Scan for the cell matching the given text and deliver its [X, Y] coordinate at center. 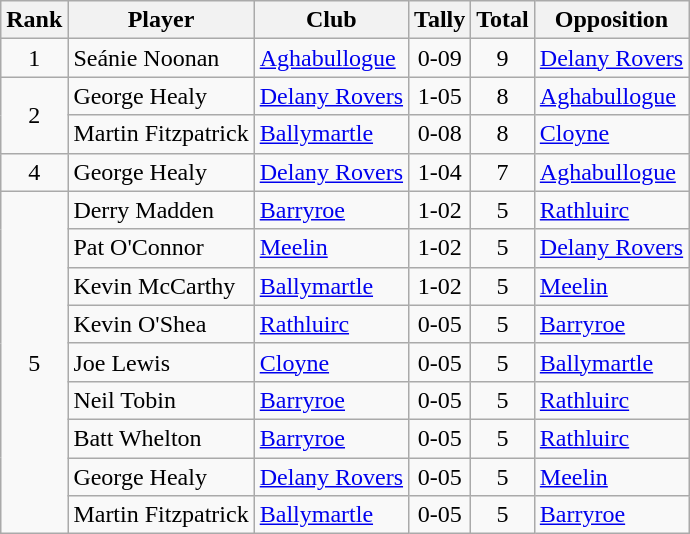
Kevin O'Shea [161, 324]
4 [34, 172]
Neil Tobin [161, 400]
0-08 [440, 134]
Tally [440, 20]
2 [34, 115]
Derry Madden [161, 210]
1-05 [440, 96]
1-04 [440, 172]
Kevin McCarthy [161, 286]
7 [503, 172]
9 [503, 58]
Rank [34, 20]
Player [161, 20]
Club [331, 20]
1 [34, 58]
Opposition [611, 20]
0-09 [440, 58]
Pat O'Connor [161, 248]
Total [503, 20]
Seánie Noonan [161, 58]
Joe Lewis [161, 362]
Batt Whelton [161, 438]
